Return [X, Y] of the center of cell containing provided text 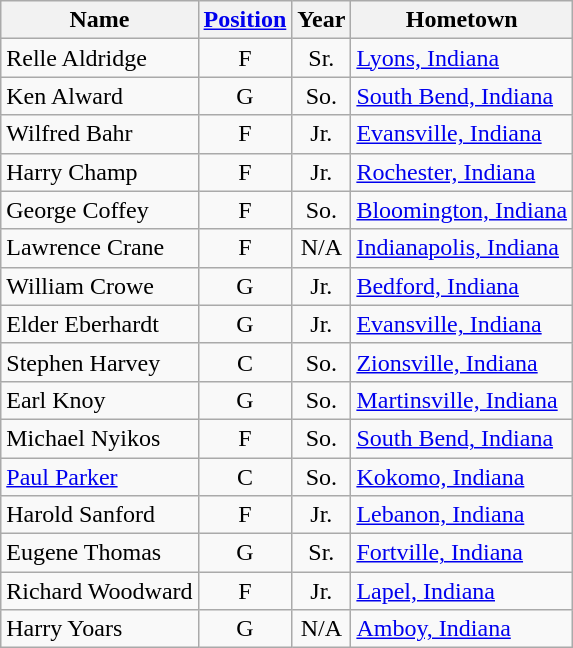
Rochester, Indiana [462, 172]
Michael Nyikos [100, 438]
Position [245, 20]
Earl Knoy [100, 400]
Richard Woodward [100, 591]
Bedford, Indiana [462, 286]
Amboy, Indiana [462, 629]
Harry Yoars [100, 629]
Bloomington, Indiana [462, 210]
William Crowe [100, 286]
Zionsville, Indiana [462, 362]
Elder Eberhardt [100, 324]
Relle Aldridge [100, 58]
Kokomo, Indiana [462, 477]
Fortville, Indiana [462, 553]
Year [322, 20]
Lawrence Crane [100, 248]
Lebanon, Indiana [462, 515]
Name [100, 20]
Indianapolis, Indiana [462, 248]
Lapel, Indiana [462, 591]
Martinsville, Indiana [462, 400]
Paul Parker [100, 477]
George Coffey [100, 210]
Ken Alward [100, 96]
Stephen Harvey [100, 362]
Harry Champ [100, 172]
Wilfred Bahr [100, 134]
Hometown [462, 20]
Lyons, Indiana [462, 58]
Harold Sanford [100, 515]
Eugene Thomas [100, 553]
